Provide the [x, y] coordinate of the cell's center where the given text is located.  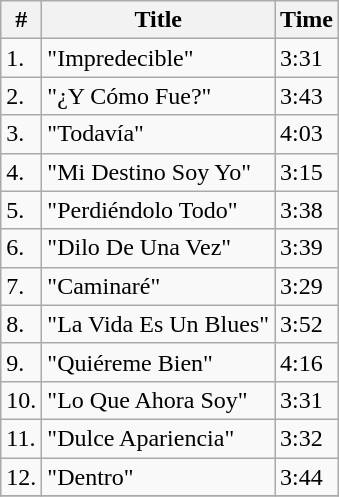
"Perdiéndolo Todo" [158, 210]
6. [22, 248]
3:38 [307, 210]
"Dulce Apariencia" [158, 438]
"Dentro" [158, 477]
"Quiéreme Bien" [158, 362]
9. [22, 362]
4:03 [307, 134]
"Todavía" [158, 134]
7. [22, 286]
12. [22, 477]
3:52 [307, 324]
10. [22, 400]
3:44 [307, 477]
11. [22, 438]
3:43 [307, 96]
# [22, 20]
"Lo Que Ahora Soy" [158, 400]
3:29 [307, 286]
"¿Y Cómo Fue?" [158, 96]
"La Vida Es Un Blues" [158, 324]
"Caminaré" [158, 286]
Time [307, 20]
1. [22, 58]
Title [158, 20]
8. [22, 324]
3:32 [307, 438]
3. [22, 134]
"Dilo De Una Vez" [158, 248]
"Mi Destino Soy Yo" [158, 172]
2. [22, 96]
3:15 [307, 172]
4. [22, 172]
4:16 [307, 362]
"Impredecible" [158, 58]
5. [22, 210]
3:39 [307, 248]
